Return (X, Y) of the center of cell containing provided text 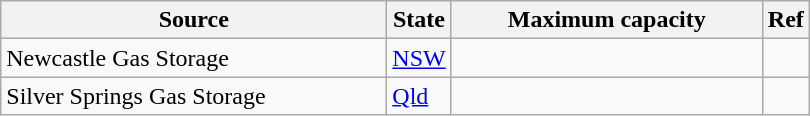
NSW (419, 58)
Maximum capacity (606, 20)
Ref (786, 20)
Newcastle Gas Storage (194, 58)
State (419, 20)
Silver Springs Gas Storage (194, 96)
Source (194, 20)
Qld (419, 96)
